Identify which cell holds the provided text, then report its (x, y) central coordinate. 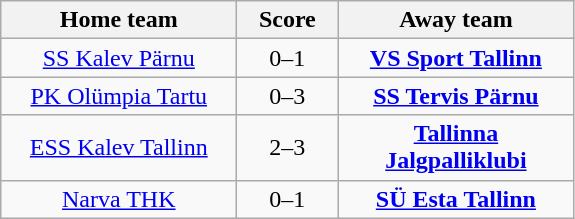
SS Kalev Pärnu (119, 58)
Away team (456, 20)
SÜ Esta Tallinn (456, 199)
PK Olümpia Tartu (119, 96)
0–3 (288, 96)
Narva THK (119, 199)
Home team (119, 20)
2–3 (288, 148)
ESS Kalev Tallinn (119, 148)
Tallinna Jalgpalliklubi (456, 148)
Score (288, 20)
VS Sport Tallinn (456, 58)
SS Tervis Pärnu (456, 96)
